Determine the [x, y] coordinate at the center of the cell enclosing the given text.  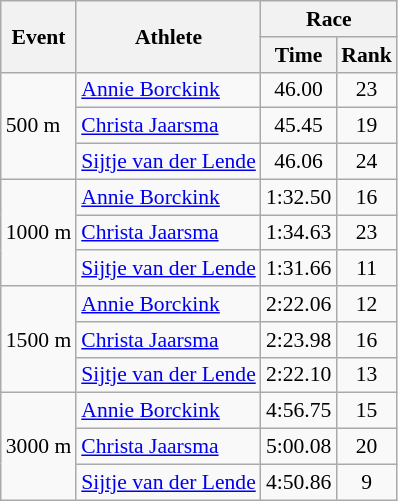
1:31.66 [298, 269]
Rank [366, 55]
5:00.08 [298, 447]
45.45 [298, 126]
1:32.50 [298, 197]
11 [366, 269]
1:34.63 [298, 233]
12 [366, 304]
20 [366, 447]
4:56.75 [298, 411]
13 [366, 375]
Athlete [168, 36]
9 [366, 482]
1000 m [38, 232]
500 m [38, 126]
3000 m [38, 446]
19 [366, 126]
1500 m [38, 340]
15 [366, 411]
Time [298, 55]
24 [366, 162]
2:22.10 [298, 375]
4:50.86 [298, 482]
Race [329, 19]
46.00 [298, 90]
Event [38, 36]
2:23.98 [298, 340]
2:22.06 [298, 304]
46.06 [298, 162]
